From the cell containing the given text, extract its center point as [x, y] coordinate. 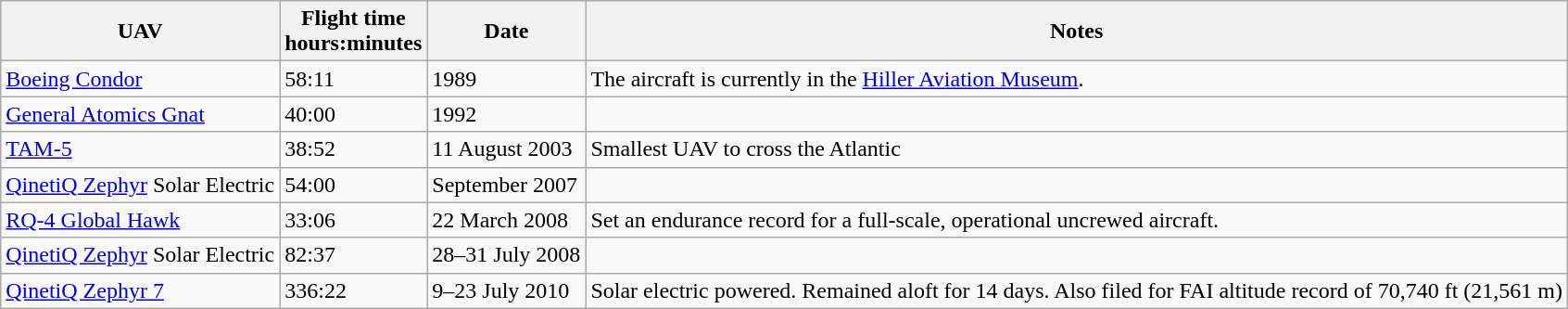
22 March 2008 [506, 220]
54:00 [354, 185]
UAV [141, 32]
Date [506, 32]
Boeing Condor [141, 79]
11 August 2003 [506, 149]
40:00 [354, 114]
58:11 [354, 79]
33:06 [354, 220]
RQ-4 Global Hawk [141, 220]
9–23 July 2010 [506, 290]
Flight timehours:minutes [354, 32]
336:22 [354, 290]
Notes [1077, 32]
QinetiQ Zephyr 7 [141, 290]
September 2007 [506, 185]
TAM-5 [141, 149]
1989 [506, 79]
The aircraft is currently in the Hiller Aviation Museum. [1077, 79]
82:37 [354, 255]
Solar electric powered. Remained aloft for 14 days. Also filed for FAI altitude record of 70,740 ft (21,561 m) [1077, 290]
Smallest UAV to cross the Atlantic [1077, 149]
General Atomics Gnat [141, 114]
28–31 July 2008 [506, 255]
38:52 [354, 149]
1992 [506, 114]
Set an endurance record for a full-scale, operational uncrewed aircraft. [1077, 220]
